Output the (X, Y) coordinate of the center of the cell containing the given text.  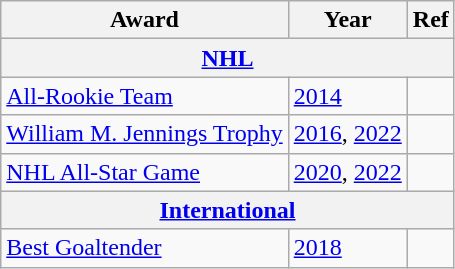
2018 (348, 248)
Year (348, 20)
All-Rookie Team (144, 96)
Best Goaltender (144, 248)
2020, 2022 (348, 172)
NHL (228, 58)
Award (144, 20)
NHL All-Star Game (144, 172)
2014 (348, 96)
William M. Jennings Trophy (144, 134)
Ref (430, 20)
International (228, 210)
2016, 2022 (348, 134)
